Pinpoint the cell where the given text exists, returning its [X, Y] midpoint coordinate. 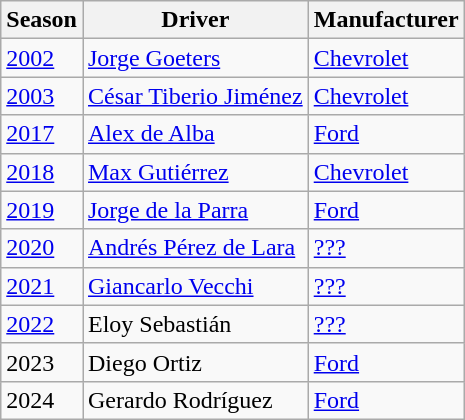
2017 [42, 134]
Giancarlo Vecchi [195, 286]
Alex de Alba [195, 134]
Jorge de la Parra [195, 210]
César Tiberio Jiménez [195, 96]
Andrés Pérez de Lara [195, 248]
Manufacturer [386, 20]
Max Gutiérrez [195, 172]
2003 [42, 96]
Eloy Sebastián [195, 324]
2019 [42, 210]
2020 [42, 248]
Jorge Goeters [195, 58]
2023 [42, 362]
Diego Ortiz [195, 362]
Season [42, 20]
2002 [42, 58]
Gerardo Rodríguez [195, 400]
2018 [42, 172]
Driver [195, 20]
2022 [42, 324]
2024 [42, 400]
2021 [42, 286]
